Capture the cell that displays the provided text and extract its (x, y) central coordinate. 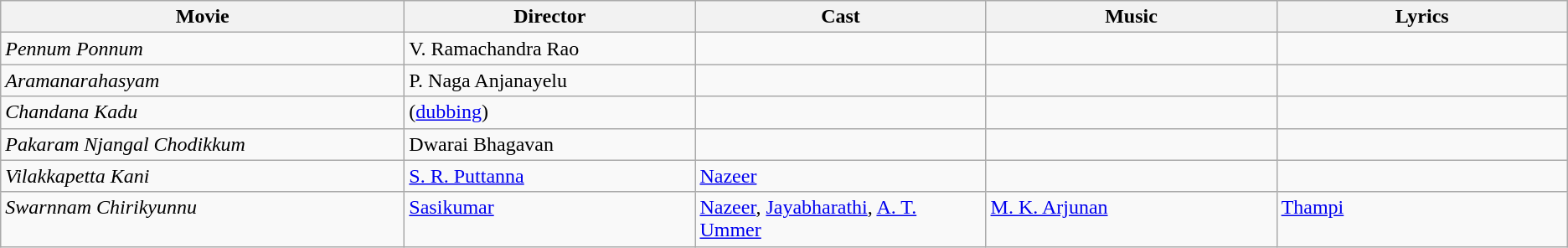
Vilakkapetta Kani (203, 176)
Chandana Kadu (203, 112)
S. R. Puttanna (549, 176)
Thampi (1422, 220)
Pakaram Njangal Chodikkum (203, 144)
P. Naga Anjanayelu (549, 80)
Movie (203, 17)
Director (549, 17)
Pennum Ponnum (203, 49)
Sasikumar (549, 220)
Cast (841, 17)
Lyrics (1422, 17)
Music (1131, 17)
Aramanarahasyam (203, 80)
Swarnnam Chirikyunnu (203, 220)
(dubbing) (549, 112)
Dwarai Bhagavan (549, 144)
M. K. Arjunan (1131, 220)
Nazeer (841, 176)
V. Ramachandra Rao (549, 49)
Nazeer, Jayabharathi, A. T. Ummer (841, 220)
